Detect which cell encompasses the target text, then output its [X, Y] center coordinate. 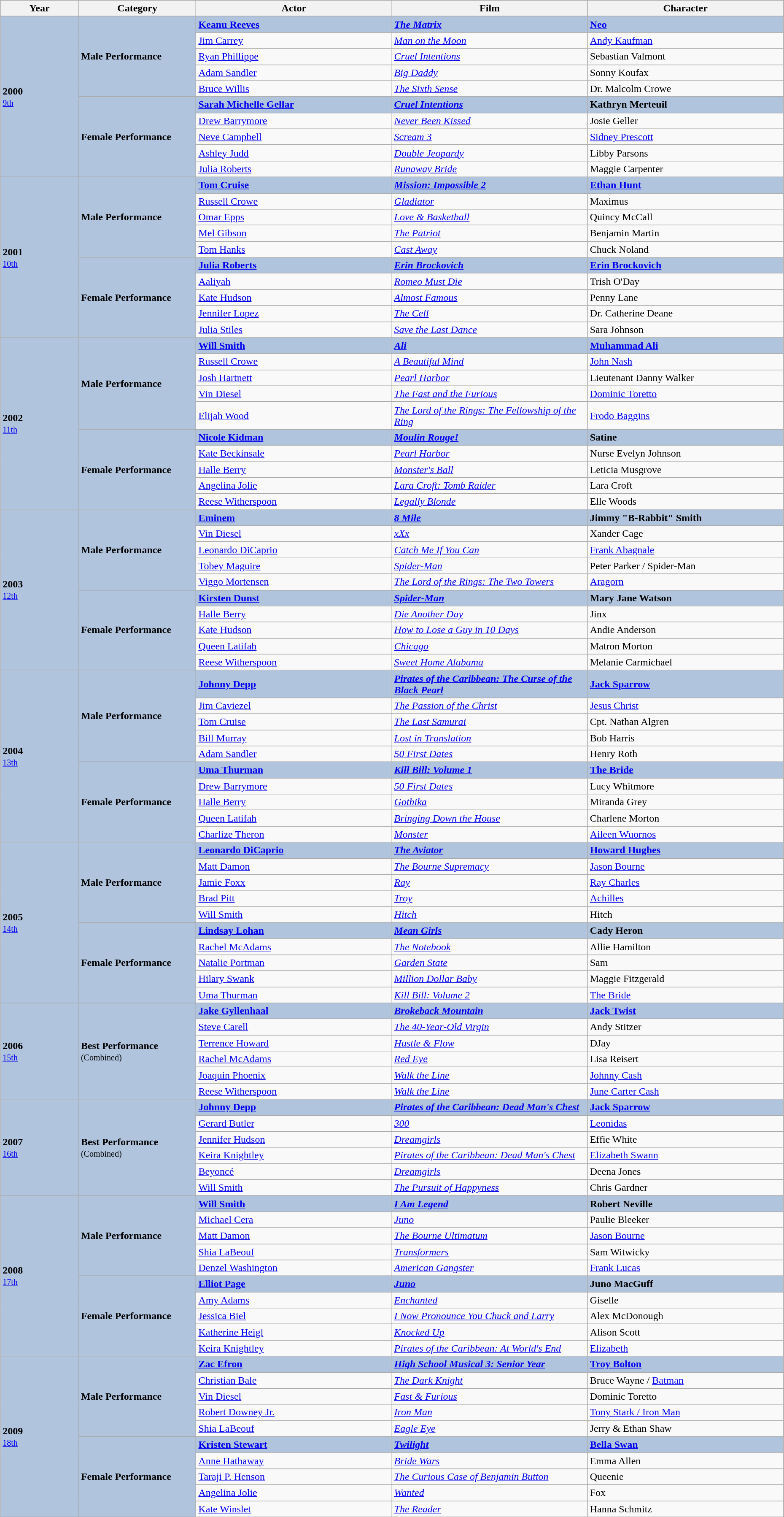
200615th [40, 1051]
Penny Lane [685, 297]
Miranda Grey [685, 802]
Transformers [490, 1252]
300 [490, 1123]
Charlene Morton [685, 818]
American Gangster [490, 1268]
Tony Stark / Iron Man [685, 1412]
Legally Blonde [490, 502]
Emma Allen [685, 1460]
Leonidas [685, 1123]
Lost in Translation [490, 738]
Year [40, 8]
xXx [490, 534]
Love & Basketball [490, 217]
Wanted [490, 1493]
Die Another Day [490, 614]
The Sixth Sense [490, 89]
Kate Beckinsale [294, 453]
Brad Pitt [294, 898]
Quincy McCall [685, 217]
Catch Me If You Can [490, 550]
Julia Stiles [294, 330]
Jerry & Ethan Shaw [685, 1428]
The Bourne Supremacy [490, 866]
Chicago [490, 646]
Libby Parsons [685, 153]
Maggie Carpenter [685, 169]
Omar Epps [294, 217]
Fast & Furious [490, 1396]
Jack Twist [685, 1011]
Garden State [490, 963]
Lara Croft: Tomb Raider [490, 486]
Leticia Musgrove [685, 470]
Chuck Noland [685, 249]
Kill Bill: Volume 1 [490, 770]
Beyoncé [294, 1171]
Mel Gibson [294, 233]
Hustle & Flow [490, 1043]
Cast Away [490, 249]
Lucy Whitmore [685, 786]
Joaquin Phoenix [294, 1075]
200918th [40, 1436]
Troy Bolton [685, 1364]
Viggo Mortensen [294, 582]
The 40-Year-Old Virgin [490, 1027]
Muhammad Ali [685, 346]
Twilight [490, 1444]
Brokeback Mountain [490, 1011]
Josh Hartnett [294, 378]
The Passion of the Christ [490, 706]
Sam Witwicky [685, 1252]
Keanu Reeves [294, 24]
The Last Samurai [490, 722]
Kirsten Dunst [294, 598]
Actor [294, 8]
Elizabeth [685, 1348]
Jinx [685, 614]
Kate Winslet [294, 1509]
Deena Jones [685, 1171]
Juno MacGuff [685, 1284]
Hanna Schmitz [685, 1509]
Million Dollar Baby [490, 979]
Trish O'Day [685, 281]
Peter Parker / Spider-Man [685, 566]
Bringing Down the House [490, 818]
Sebastian Valmont [685, 57]
Mission: Impossible 2 [490, 185]
How to Lose a Guy in 10 Days [490, 630]
The Aviator [490, 850]
Film [490, 8]
200817th [40, 1276]
Mean Girls [490, 930]
John Nash [685, 362]
Charlize Theron [294, 834]
Character [685, 8]
Tobey Maguire [294, 566]
Steve Carell [294, 1027]
Howard Hughes [685, 850]
Sweet Home Alabama [490, 662]
Double Jeopardy [490, 153]
Josie Geller [685, 121]
Neve Campbell [294, 137]
Christian Bale [294, 1380]
Fox [685, 1493]
The Bourne Ultimatum [490, 1236]
Ray Charles [685, 882]
Gerard Butler [294, 1123]
Jessica Biel [294, 1316]
Pirates of the Caribbean: The Curse of the Black Pearl [490, 684]
Melanie Carmichael [685, 662]
Allie Hamilton [685, 946]
Jimmy "B-Rabbit" Smith [685, 518]
8 Mile [490, 518]
Aaliyah [294, 281]
Maggie Fitzgerald [685, 979]
Gothika [490, 802]
Jamie Foxx [294, 882]
June Carter Cash [685, 1091]
Queenie [685, 1476]
Jim Carrey [294, 41]
200211th [40, 424]
Dr. Catherine Deane [685, 314]
Red Eye [490, 1059]
Monster [490, 834]
Bill Murray [294, 738]
Category [137, 8]
The Cell [490, 314]
Monster's Ball [490, 470]
Moulin Rouge! [490, 437]
Frank Abagnale [685, 550]
Lieutenant Danny Walker [685, 378]
Bob Harris [685, 738]
The Lord of the Rings: The Fellowship of the Ring [490, 415]
Andie Anderson [685, 630]
Lara Croft [685, 486]
Effie White [685, 1139]
200716th [40, 1147]
Johnny Cash [685, 1075]
Jim Caviezel [294, 706]
Neo [685, 24]
Taraji P. Henson [294, 1476]
Paulie Bleeker [685, 1220]
Robert Neville [685, 1203]
Jennifer Hudson [294, 1139]
Nurse Evelyn Johnson [685, 453]
The Notebook [490, 946]
Bride Wars [490, 1460]
Ashley Judd [294, 153]
The Matrix [490, 24]
Frodo Baggins [685, 415]
Aileen Wuornos [685, 834]
Pirates of the Caribbean: At World's End [490, 1348]
Kathryn Merteuil [685, 105]
20009th [40, 97]
Bruce Wayne / Batman [685, 1380]
Ray [490, 882]
Andy Kaufman [685, 41]
Chris Gardner [685, 1187]
Achilles [685, 898]
Man on the Moon [490, 41]
The Curious Case of Benjamin Button [490, 1476]
Jesus Christ [685, 706]
Sam [685, 963]
200312th [40, 590]
Eagle Eye [490, 1428]
Almost Famous [490, 297]
200514th [40, 922]
The Fast and the Furious [490, 394]
Matron Morton [685, 646]
Andy Stitzer [685, 1027]
Alison Scott [685, 1332]
Big Daddy [490, 73]
Tom Hanks [294, 249]
Henry Roth [685, 754]
Michael Cera [294, 1220]
Bella Swan [685, 1444]
Satine [685, 437]
Sarah Michelle Gellar [294, 105]
The Dark Knight [490, 1380]
Enchanted [490, 1300]
Never Been Kissed [490, 121]
Frank Lucas [685, 1268]
Cpt. Nathan Algren [685, 722]
Xander Cage [685, 534]
Giselle [685, 1300]
Robert Downey Jr. [294, 1412]
Nicole Kidman [294, 437]
Cady Heron [685, 930]
Knocked Up [490, 1332]
High School Musical 3: Senior Year [490, 1364]
The Pursuit of Happyness [490, 1187]
Maximus [685, 201]
The Lord of the Rings: The Two Towers [490, 582]
Ethan Hunt [685, 185]
Alex McDonough [685, 1316]
The Reader [490, 1509]
Bruce Willis [294, 89]
Katherine Heigl [294, 1332]
Elliot Page [294, 1284]
A Beautiful Mind [490, 362]
Anne Hathaway [294, 1460]
200413th [40, 756]
Eminem [294, 518]
Gladiator [490, 201]
Romeo Must Die [490, 281]
Sonny Koufax [685, 73]
Save the Last Dance [490, 330]
Hilary Swank [294, 979]
Denzel Washington [294, 1268]
Mary Jane Watson [685, 598]
DJay [685, 1043]
Elizabeth Swann [685, 1155]
Iron Man [490, 1412]
Elle Woods [685, 502]
Natalie Portman [294, 963]
Kristen Stewart [294, 1444]
Scream 3 [490, 137]
Zac Efron [294, 1364]
Jennifer Lopez [294, 314]
Amy Adams [294, 1300]
Aragorn [685, 582]
The Patriot [490, 233]
200110th [40, 257]
Elijah Wood [294, 415]
Kill Bill: Volume 2 [490, 995]
Troy [490, 898]
Terrence Howard [294, 1043]
Runaway Bride [490, 169]
Benjamin Martin [685, 233]
I Am Legend [490, 1203]
I Now Pronounce You Chuck and Larry [490, 1316]
Ali [490, 346]
Lisa Reisert [685, 1059]
Sidney Prescott [685, 137]
Ryan Phillippe [294, 57]
Jake Gyllenhaal [294, 1011]
Dr. Malcolm Crowe [685, 89]
Sara Johnson [685, 330]
Lindsay Lohan [294, 930]
